Provide the (X, Y) coordinate of the cell's center where the given text is located.  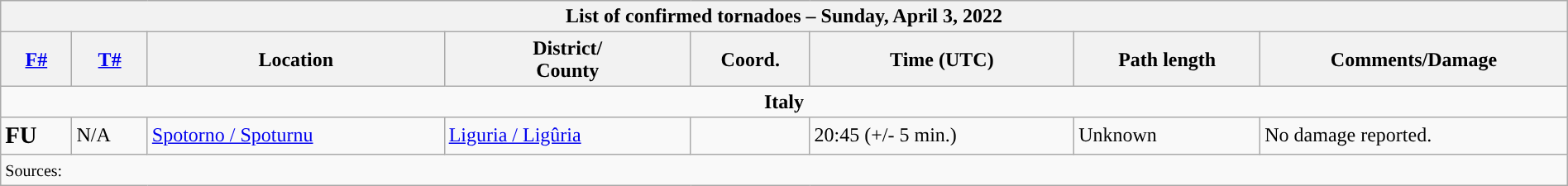
F# (36, 60)
Sources: (784, 169)
Comments/Damage (1414, 60)
FU (36, 136)
Spotorno / Spoturnu (296, 136)
T# (109, 60)
District/County (567, 60)
No damage reported. (1414, 136)
Unknown (1168, 136)
Italy (784, 102)
Path length (1168, 60)
Coord. (750, 60)
N/A (109, 136)
Location (296, 60)
Liguria / Ligûria (567, 136)
List of confirmed tornadoes – Sunday, April 3, 2022 (784, 17)
Time (UTC) (942, 60)
20:45 (+/- 5 min.) (942, 136)
